Pinpoint the cell where the given text exists, returning its [X, Y] midpoint coordinate. 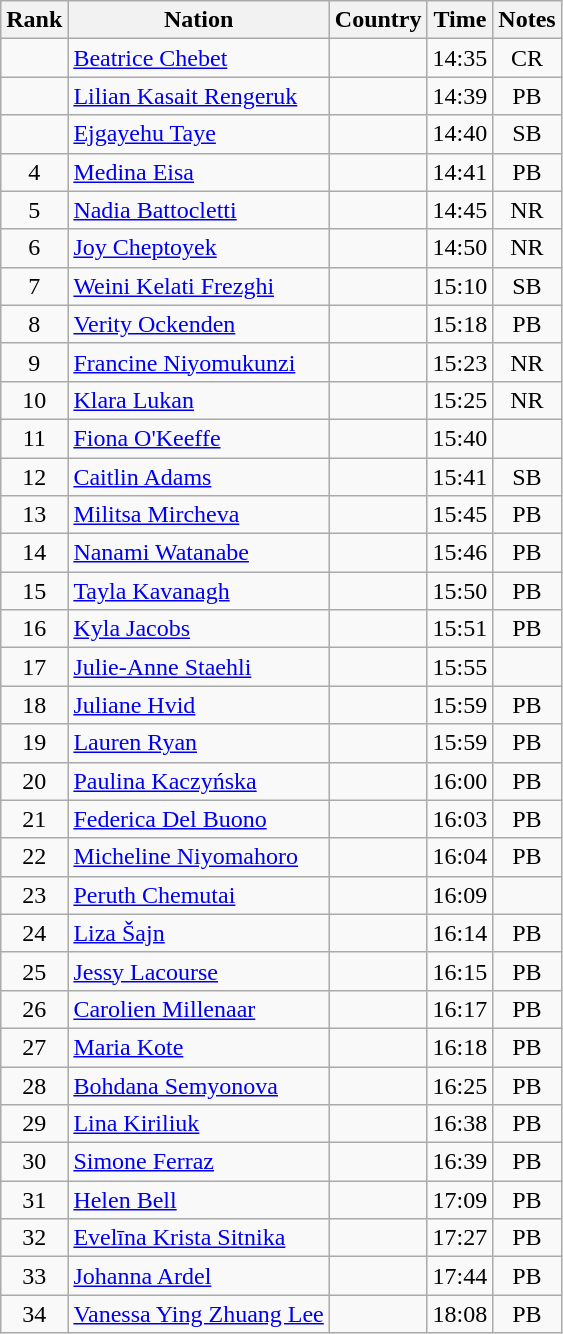
14:50 [460, 248]
13 [34, 515]
Jessy Lacourse [198, 971]
Juliane Hvid [198, 705]
14:45 [460, 210]
Helen Bell [198, 1200]
Liza Šajn [198, 933]
Simone Ferraz [198, 1162]
16:39 [460, 1162]
Francine Niyomukunzi [198, 362]
Kyla Jacobs [198, 629]
15:40 [460, 438]
15:46 [460, 553]
31 [34, 1200]
8 [34, 324]
14:40 [460, 134]
CR [527, 58]
18:08 [460, 1314]
23 [34, 895]
16:03 [460, 819]
Maria Kote [198, 1047]
15:45 [460, 515]
Peruth Chemutai [198, 895]
Fiona O'Keeffe [198, 438]
24 [34, 933]
Lilian Kasait Rengeruk [198, 96]
5 [34, 210]
Nation [198, 20]
19 [34, 743]
Beatrice Chebet [198, 58]
28 [34, 1085]
16:25 [460, 1085]
16:15 [460, 971]
Notes [527, 20]
29 [34, 1124]
16:38 [460, 1124]
25 [34, 971]
27 [34, 1047]
16:09 [460, 895]
Lauren Ryan [198, 743]
Joy Cheptoyek [198, 248]
6 [34, 248]
Vanessa Ying Zhuang Lee [198, 1314]
15:25 [460, 400]
32 [34, 1238]
15:50 [460, 591]
15:23 [460, 362]
Weini Kelati Frezghi [198, 286]
33 [34, 1276]
34 [34, 1314]
Julie-Anne Staehli [198, 667]
16:14 [460, 933]
Time [460, 20]
Lina Kiriliuk [198, 1124]
20 [34, 781]
17 [34, 667]
17:27 [460, 1238]
Nadia Battocletti [198, 210]
15:41 [460, 477]
17:09 [460, 1200]
Bohdana Semyonova [198, 1085]
14 [34, 553]
14:39 [460, 96]
17:44 [460, 1276]
18 [34, 705]
4 [34, 172]
Micheline Niyomahoro [198, 857]
Tayla Kavanagh [198, 591]
16:04 [460, 857]
22 [34, 857]
14:41 [460, 172]
16:00 [460, 781]
Medina Eisa [198, 172]
Paulina Kaczyńska [198, 781]
Evelīna Krista Sitnika [198, 1238]
9 [34, 362]
Caitlin Adams [198, 477]
12 [34, 477]
Ejgayehu Taye [198, 134]
Nanami Watanabe [198, 553]
15 [34, 591]
30 [34, 1162]
Klara Lukan [198, 400]
Carolien Millenaar [198, 1009]
21 [34, 819]
Verity Ockenden [198, 324]
15:18 [460, 324]
16:18 [460, 1047]
26 [34, 1009]
Country [378, 20]
16:17 [460, 1009]
15:10 [460, 286]
Rank [34, 20]
Federica Del Buono [198, 819]
Militsa Mircheva [198, 515]
16 [34, 629]
15:55 [460, 667]
7 [34, 286]
11 [34, 438]
14:35 [460, 58]
Johanna Ardel [198, 1276]
10 [34, 400]
15:51 [460, 629]
